Detect which cell encompasses the target text, then output its (x, y) center coordinate. 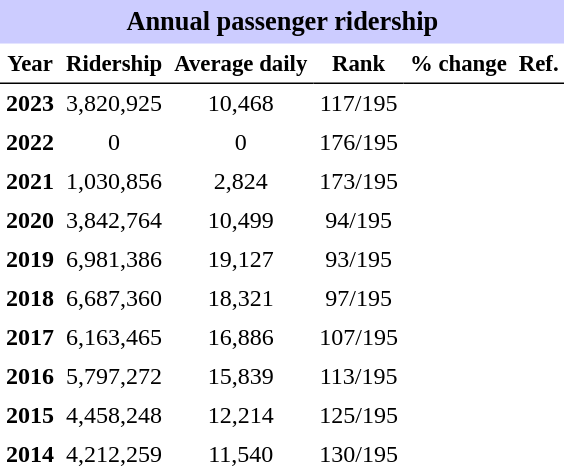
2017 (30, 338)
5,797,272 (114, 376)
94/195 (358, 220)
2019 (30, 260)
6,687,360 (114, 298)
Rank (358, 64)
97/195 (358, 298)
107/195 (358, 338)
176/195 (358, 142)
10,468 (240, 104)
3,820,925 (114, 104)
2015 (30, 416)
2016 (30, 376)
2021 (30, 182)
4,458,248 (114, 416)
Average daily (240, 64)
6,981,386 (114, 260)
16,886 (240, 338)
2023 (30, 104)
12,214 (240, 416)
% change (458, 64)
Year (30, 64)
10,499 (240, 220)
2022 (30, 142)
2,824 (240, 182)
15,839 (240, 376)
18,321 (240, 298)
19,127 (240, 260)
113/195 (358, 376)
6,163,465 (114, 338)
93/195 (358, 260)
3,842,764 (114, 220)
117/195 (358, 104)
173/195 (358, 182)
2020 (30, 220)
1,030,856 (114, 182)
125/195 (358, 416)
2018 (30, 298)
Ridership (114, 64)
